Return (X, Y) of the center of cell containing provided text 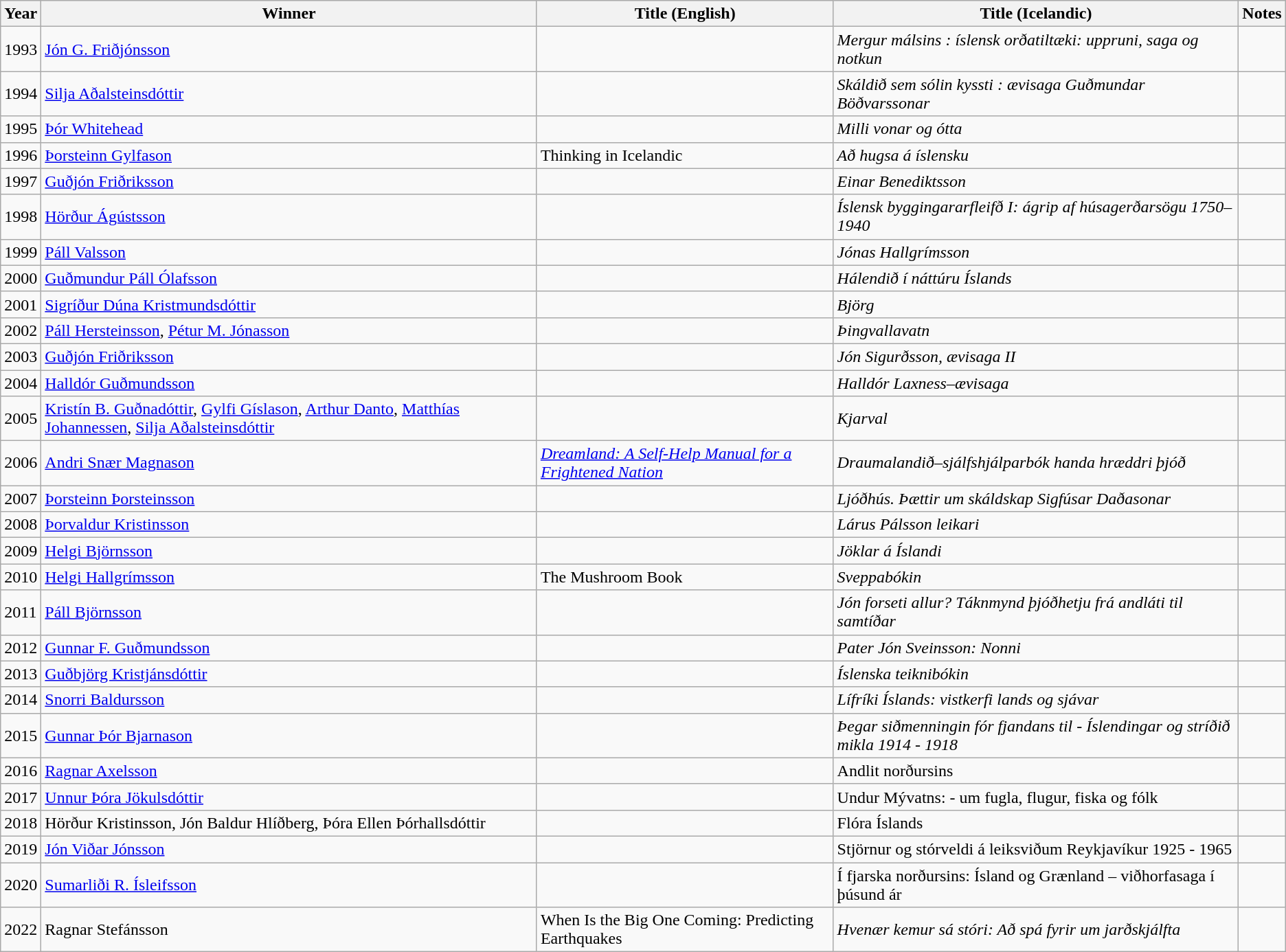
2004 (21, 383)
Stjörnur og stórveldi á leiksviðum Reykjavíkur 1925 - 1965 (1036, 849)
2003 (21, 356)
Þegar siðmenningin fór fjandans til - Íslendingar og stríðið mikla 1914 - 1918 (1036, 735)
Jöklar á Íslandi (1036, 551)
2017 (21, 797)
Flóra Íslands (1036, 823)
Notes (1262, 14)
Lífríki Íslands: vistkerfi lands og sjávar (1036, 700)
2020 (21, 885)
Í fjarska norðursins: Ísland og Grænland – viðhorfasaga í þúsund ár (1036, 885)
Guðmundur Páll Ólafsson (289, 278)
Hörður Kristinsson, Jón Baldur Hlíðberg, Þóra Ellen Þórhallsdóttir (289, 823)
Íslenska teiknibókin (1036, 674)
Undur Mývatns: - um fugla, flugur, fiska og fólk (1036, 797)
Björg (1036, 304)
Ljóðhús. Þættir um skáldskap Sigfúsar Daðasonar (1036, 499)
Íslensk byggingararfleifð I: ágrip af húsagerðarsögu 1750–1940 (1036, 217)
1994 (21, 93)
Pater Jón Sveinsson: Nonni (1036, 648)
1996 (21, 155)
2016 (21, 771)
Hörður Ágústsson (289, 217)
Þorsteinn Gylfason (289, 155)
Jón Sigurðsson, ævisaga II (1036, 356)
2007 (21, 499)
Thinking in Icelandic (685, 155)
Helgi Björnsson (289, 551)
Lárus Pálsson leikari (1036, 525)
1999 (21, 252)
1998 (21, 217)
2015 (21, 735)
2013 (21, 674)
Snorri Baldursson (289, 700)
Gunnar F. Guðmundsson (289, 648)
Silja Aðalsteinsdóttir (289, 93)
1997 (21, 181)
Jónas Hallgrímsson (1036, 252)
Páll Björnsson (289, 613)
Halldór Laxness–ævisaga (1036, 383)
Sigríður Dúna Kristmundsdóttir (289, 304)
Jón Viðar Jónsson (289, 849)
2000 (21, 278)
Þorsteinn Þorsteinsson (289, 499)
Guðbjörg Kristjánsdóttir (289, 674)
Þór Whitehead (289, 129)
Sumarliði R. Ísleifsson (289, 885)
Milli vonar og ótta (1036, 129)
Andri Snær Magnason (289, 463)
Helgi Hallgrímsson (289, 577)
Andlit norðursins (1036, 771)
Halldór Guðmundsson (289, 383)
2014 (21, 700)
Title (Icelandic) (1036, 14)
2011 (21, 613)
2012 (21, 648)
Gunnar Þór Bjarnason (289, 735)
Þorvaldur Kristinsson (289, 525)
Að hugsa á íslensku (1036, 155)
Kjarval (1036, 419)
Year (21, 14)
1993 (21, 49)
2008 (21, 525)
Kristín B. Guðnadóttir, Gylfi Gíslason, Arthur Danto, Matthías Johannessen, Silja Aðalsteinsdóttir (289, 419)
2010 (21, 577)
Ragnar Stefánsson (289, 930)
Ragnar Axelsson (289, 771)
Einar Benediktsson (1036, 181)
Skáldið sem sólin kyssti : ævisaga Guðmundar Böðvarssonar (1036, 93)
2019 (21, 849)
Hvenær kemur sá stóri: Að spá fyrir um jarðskjálfta (1036, 930)
Páll Hersteinsson, Pétur M. Jónasson (289, 330)
1995 (21, 129)
2018 (21, 823)
2002 (21, 330)
Þingvallavatn (1036, 330)
2022 (21, 930)
2006 (21, 463)
Draumalandið–sjálfshjálparbók handa hræddri þjóð (1036, 463)
Páll Valsson (289, 252)
Mergur málsins : íslensk orðatiltæki: uppruni, saga og notkun (1036, 49)
The Mushroom Book (685, 577)
Dreamland: A Self-Help Manual for a Frightened Nation (685, 463)
Sveppabókin (1036, 577)
2005 (21, 419)
Title (English) (685, 14)
Jón forseti allur? Táknmynd þjóðhetju frá andláti til samtíðar (1036, 613)
2001 (21, 304)
2009 (21, 551)
Jón G. Friðjónsson (289, 49)
Winner (289, 14)
Unnur Þóra Jökulsdóttir (289, 797)
Hálendið í náttúru Íslands (1036, 278)
When Is the Big One Coming: Predicting Earthquakes (685, 930)
